Locate the cell with the specified text and output its [X, Y] center coordinate. 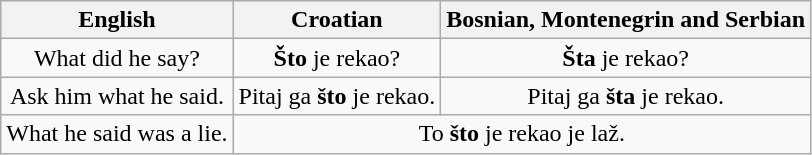
What he said was a lie. [117, 134]
Što je rekao? [337, 58]
To što je rekao je laž. [522, 134]
Pitaj ga šta je rekao. [626, 96]
Pitaj ga što je rekao. [337, 96]
Šta je rekao? [626, 58]
Croatian [337, 20]
Ask him what he said. [117, 96]
English [117, 20]
Bosnian, Montenegrin and Serbian [626, 20]
What did he say? [117, 58]
